Pinpoint the cell where the given text exists, returning its [X, Y] midpoint coordinate. 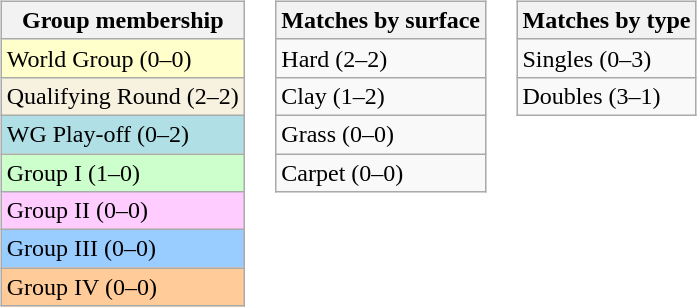
World Group (0–0) [122, 58]
Hard (2–2) [381, 58]
WG Play-off (0–2) [122, 134]
Qualifying Round (2–2) [122, 96]
Clay (1–2) [381, 96]
Doubles (3–1) [606, 96]
Group II (0–0) [122, 211]
Matches by type [606, 20]
Carpet (0–0) [381, 173]
Group I (1–0) [122, 173]
Group membership [122, 20]
Group IV (0–0) [122, 287]
Grass (0–0) [381, 134]
Group III (0–0) [122, 249]
Matches by surface [381, 20]
Singles (0–3) [606, 58]
